For the text-containing cell, return its midpoint in [x, y] coordinate format. 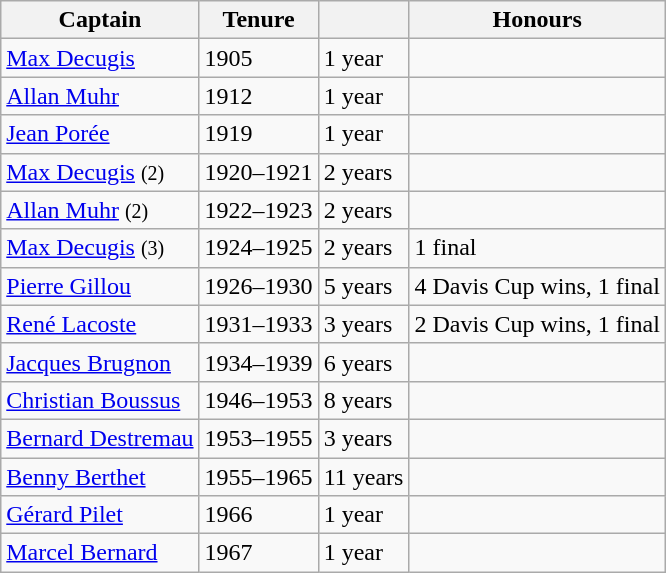
Allan Muhr (2) [100, 210]
Allan Muhr [100, 96]
1912 [258, 96]
1905 [258, 58]
Max Decugis (3) [100, 248]
Benny Berthet [100, 477]
Honours [537, 20]
Max Decugis (2) [100, 172]
11 years [364, 477]
2 Davis Cup wins, 1 final [537, 324]
1 final [537, 248]
Pierre Gillou [100, 286]
1919 [258, 134]
1931–1933 [258, 324]
1922–1923 [258, 210]
Jacques Brugnon [100, 362]
Tenure [258, 20]
1920–1921 [258, 172]
1955–1965 [258, 477]
1924–1925 [258, 248]
Jean Porée [100, 134]
1967 [258, 553]
Marcel Bernard [100, 553]
Gérard Pilet [100, 515]
1926–1930 [258, 286]
6 years [364, 362]
5 years [364, 286]
8 years [364, 400]
Captain [100, 20]
Max Decugis [100, 58]
1946–1953 [258, 400]
1953–1955 [258, 438]
Bernard Destremau [100, 438]
4 Davis Cup wins, 1 final [537, 286]
Christian Boussus [100, 400]
René Lacoste [100, 324]
1934–1939 [258, 362]
1966 [258, 515]
